Pinpoint the cell where the given text exists, returning its (x, y) midpoint coordinate. 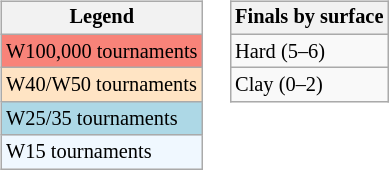
W40/W50 tournaments (102, 85)
W100,000 tournaments (102, 51)
W25/35 tournaments (102, 119)
Legend (102, 18)
W15 tournaments (102, 152)
Clay (0–2) (309, 85)
Finals by surface (309, 18)
Hard (5–6) (309, 51)
